Locate the cell with the specified text and output its (X, Y) center coordinate. 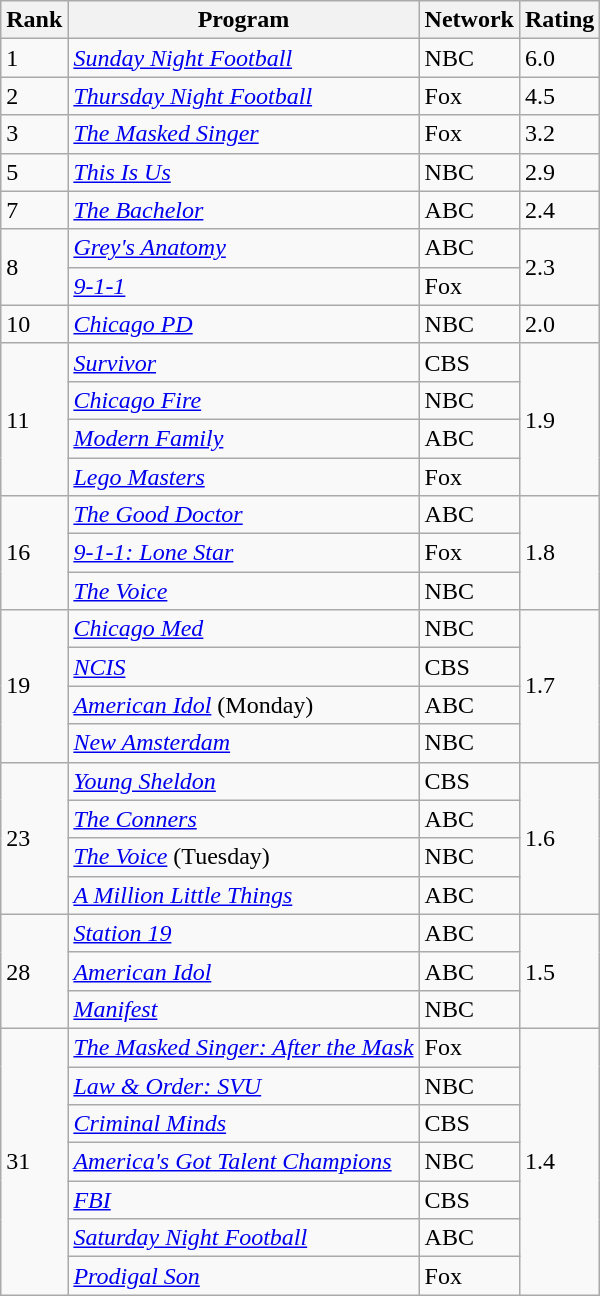
1.4 (559, 1161)
Sunday Night Football (244, 58)
The Masked Singer (244, 134)
This Is Us (244, 172)
American Idol (Monday) (244, 705)
2.3 (559, 267)
The Masked Singer: After the Mask (244, 1047)
New Amsterdam (244, 743)
2.0 (559, 324)
Criminal Minds (244, 1124)
2 (34, 96)
American Idol (244, 971)
1 (34, 58)
Chicago Med (244, 629)
Program (244, 20)
Grey's Anatomy (244, 248)
19 (34, 686)
Rating (559, 20)
7 (34, 210)
A Million Little Things (244, 895)
Prodigal Son (244, 1276)
Chicago PD (244, 324)
16 (34, 553)
3.2 (559, 134)
Modern Family (244, 438)
Station 19 (244, 933)
2.9 (559, 172)
Manifest (244, 1009)
FBI (244, 1200)
9-1-1: Lone Star (244, 553)
Thursday Night Football (244, 96)
Chicago Fire (244, 400)
31 (34, 1161)
23 (34, 838)
Lego Masters (244, 477)
8 (34, 267)
5 (34, 172)
Network (469, 20)
Saturday Night Football (244, 1238)
NCIS (244, 667)
4.5 (559, 96)
The Bachelor (244, 210)
Law & Order: SVU (244, 1085)
11 (34, 419)
Survivor (244, 362)
28 (34, 971)
2.4 (559, 210)
1.5 (559, 971)
Rank (34, 20)
Young Sheldon (244, 781)
6.0 (559, 58)
1.6 (559, 838)
The Good Doctor (244, 515)
3 (34, 134)
1.9 (559, 419)
The Voice (244, 591)
The Voice (Tuesday) (244, 857)
1.7 (559, 686)
9-1-1 (244, 286)
1.8 (559, 553)
10 (34, 324)
America's Got Talent Champions (244, 1162)
The Conners (244, 819)
